From the cell containing the given text, extract its center point as (X, Y) coordinate. 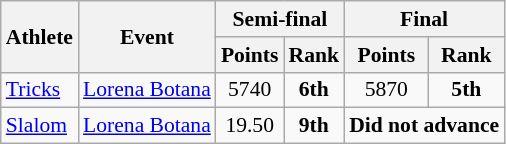
Athlete (40, 36)
Tricks (40, 90)
Semi-final (280, 19)
Slalom (40, 126)
Final (424, 19)
5th (467, 90)
Event (147, 36)
5740 (250, 90)
19.50 (250, 126)
9th (314, 126)
Did not advance (424, 126)
6th (314, 90)
5870 (386, 90)
